Scan for the cell matching the given text and deliver its [X, Y] coordinate at center. 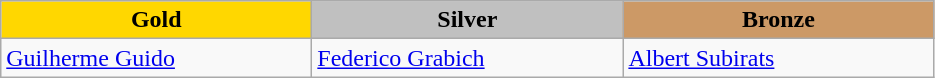
Guilherme Guido [156, 58]
Bronze [778, 20]
Federico Grabich [468, 58]
Albert Subirats [778, 58]
Silver [468, 20]
Gold [156, 20]
